Extract the (x, y) coordinate from the center of the cell holding the provided text.  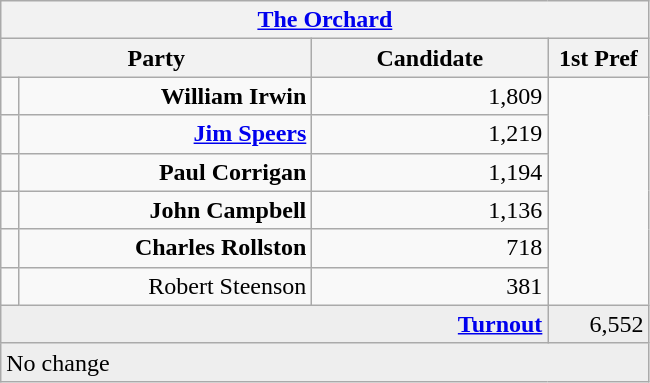
1,219 (430, 134)
381 (430, 286)
No change (325, 362)
Robert Steenson (166, 286)
Party (156, 58)
Jim Speers (166, 134)
1,194 (430, 172)
Charles Rollston (166, 248)
1,136 (430, 210)
The Orchard (325, 20)
718 (430, 248)
John Campbell (166, 210)
William Irwin (166, 96)
Turnout (274, 324)
Candidate (430, 58)
Paul Corrigan (166, 172)
6,552 (598, 324)
1,809 (430, 96)
1st Pref (598, 58)
